For the text-containing cell, return its midpoint in (x, y) coordinate format. 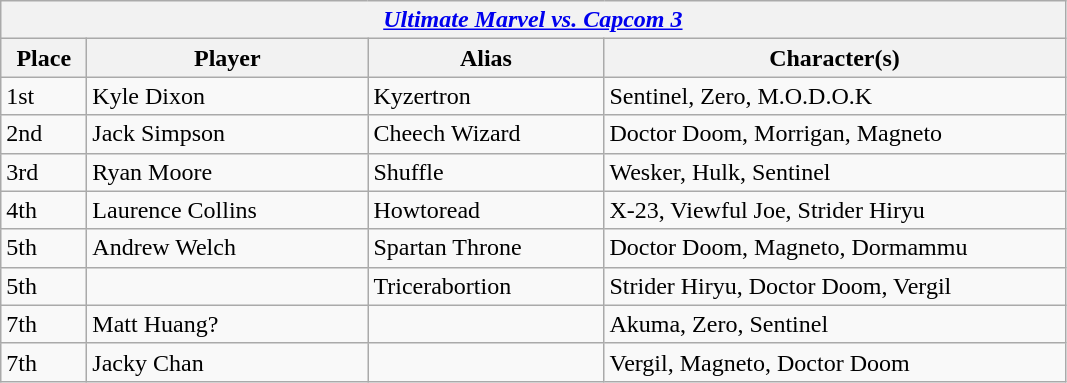
Doctor Doom, Magneto, Dormammu (834, 248)
1st (44, 96)
Vergil, Magneto, Doctor Doom (834, 362)
2nd (44, 134)
Sentinel, Zero, M.O.D.O.K (834, 96)
Doctor Doom, Morrigan, Magneto (834, 134)
4th (44, 210)
Strider Hiryu, Doctor Doom, Vergil (834, 286)
Shuffle (486, 172)
Ultimate Marvel vs. Capcom 3 (533, 20)
3rd (44, 172)
Andrew Welch (228, 248)
Wesker, Hulk, Sentinel (834, 172)
Place (44, 58)
Ryan Moore (228, 172)
X-23, Viewful Joe, Strider Hiryu (834, 210)
Spartan Throne (486, 248)
Laurence Collins (228, 210)
Akuma, Zero, Sentinel (834, 324)
Cheech Wizard (486, 134)
Player (228, 58)
Kyle Dixon (228, 96)
Jack Simpson (228, 134)
Howtoread (486, 210)
Jacky Chan (228, 362)
Character(s) (834, 58)
Kyzertron (486, 96)
Matt Huang? (228, 324)
Tricerabortion (486, 286)
Alias (486, 58)
